Provide the [X, Y] coordinate of the cell's center where the given text is located.  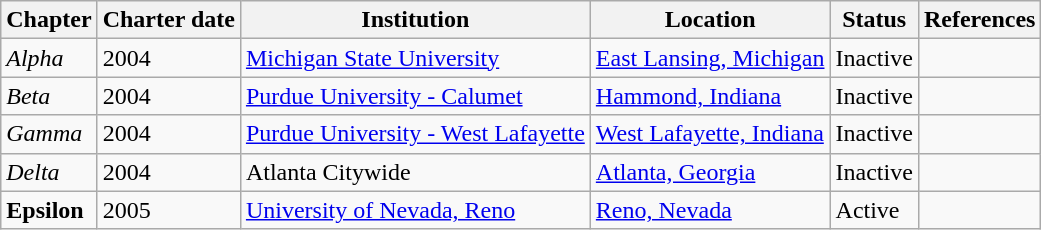
Beta [49, 96]
Status [874, 20]
University of Nevada, Reno [415, 210]
Institution [415, 20]
Atlanta Citywide [415, 172]
Purdue University - Calumet [415, 96]
Location [710, 20]
East Lansing, Michigan [710, 58]
References [980, 20]
Charter date [168, 20]
Gamma [49, 134]
Atlanta, Georgia [710, 172]
2005 [168, 210]
West Lafayette, Indiana [710, 134]
Chapter [49, 20]
Hammond, Indiana [710, 96]
Active [874, 210]
Michigan State University [415, 58]
Delta [49, 172]
Epsilon [49, 210]
Alpha [49, 58]
Reno, Nevada [710, 210]
Purdue University - West Lafayette [415, 134]
